Identify which cell holds the provided text, then report its [x, y] central coordinate. 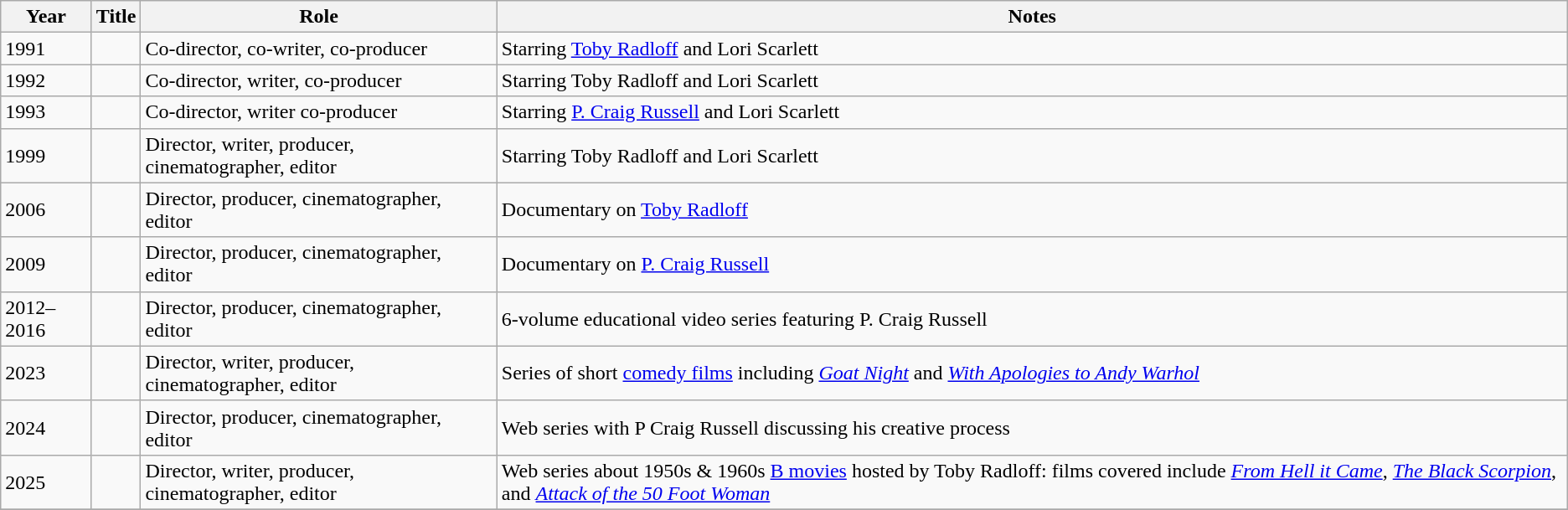
Role [318, 17]
2012–2016 [47, 318]
Documentary on P. Craig Russell [1032, 265]
Series of short comedy films including Goat Night and With Apologies to Andy Warhol [1032, 373]
1993 [47, 112]
6-volume educational video series featuring P. Craig Russell [1032, 318]
1991 [47, 49]
Title [116, 17]
Web series with P Craig Russell discussing his creative process [1032, 427]
2006 [47, 209]
Co-director, writer, co-producer [318, 80]
Notes [1032, 17]
1999 [47, 156]
Documentary on Toby Radloff [1032, 209]
Co-director, co-writer, co-producer [318, 49]
2024 [47, 427]
Co-director, writer co-producer [318, 112]
Starring P. Craig Russell and Lori Scarlett [1032, 112]
2023 [47, 373]
2025 [47, 482]
Year [47, 17]
2009 [47, 265]
1992 [47, 80]
